Return the (x, y) coordinate for the center point of the cell that contains the specified text.  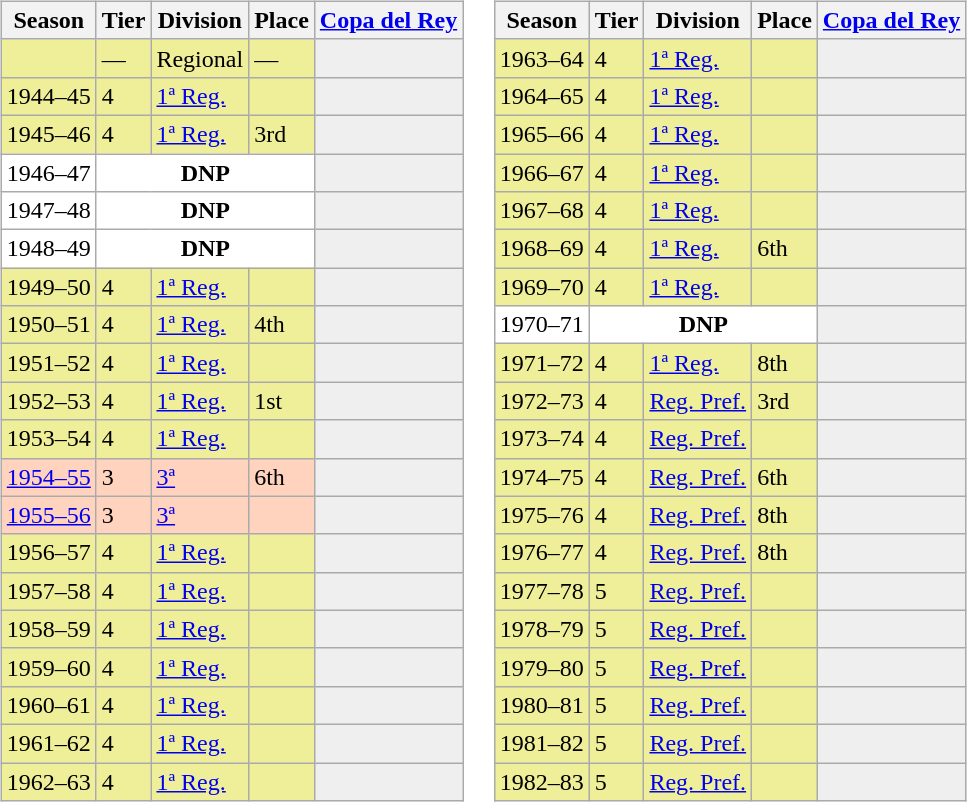
1965–66 (542, 134)
1950–51 (48, 325)
1949–50 (48, 287)
1963–64 (542, 58)
4th (282, 325)
1958–59 (48, 629)
1982–83 (542, 781)
1944–45 (48, 96)
1978–79 (542, 629)
1969–70 (542, 287)
1960–61 (48, 705)
1957–58 (48, 591)
1952–53 (48, 401)
1st (282, 401)
1968–69 (542, 249)
1947–48 (48, 211)
1956–57 (48, 553)
1980–81 (542, 705)
1976–77 (542, 553)
1979–80 (542, 667)
1981–82 (542, 743)
1967–68 (542, 211)
1955–56 (48, 515)
1973–74 (542, 439)
1948–49 (48, 249)
1971–72 (542, 363)
1946–47 (48, 173)
1970–71 (542, 325)
1954–55 (48, 477)
1964–65 (542, 96)
1945–46 (48, 134)
1974–75 (542, 477)
Regional (200, 58)
1972–73 (542, 401)
1953–54 (48, 439)
1959–60 (48, 667)
1977–78 (542, 591)
1962–63 (48, 781)
1975–76 (542, 515)
1951–52 (48, 363)
1966–67 (542, 173)
1961–62 (48, 743)
